Detect which cell encompasses the target text, then output its [x, y] center coordinate. 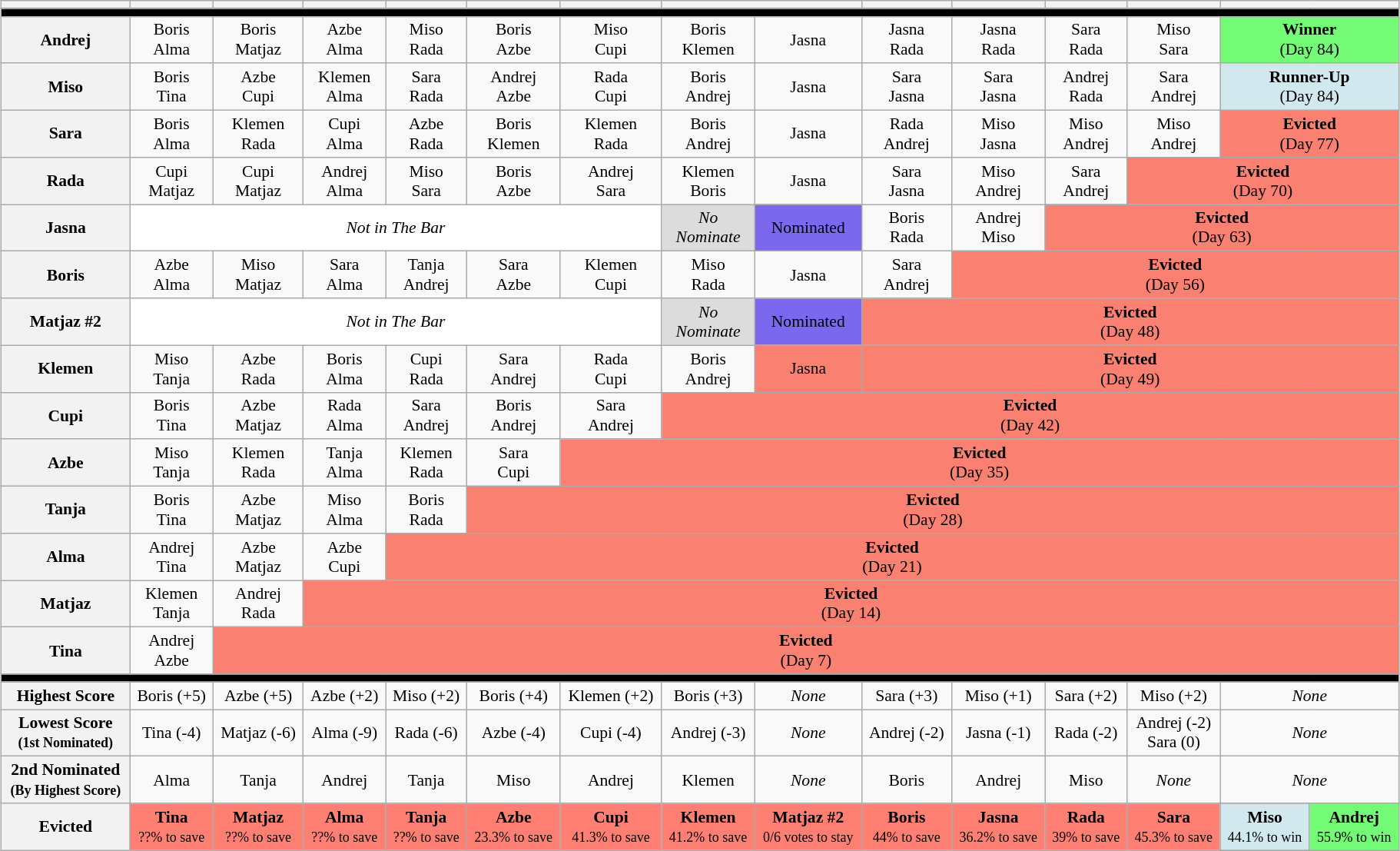
RadaAndrej [907, 134]
Boris44% to save [907, 827]
TanjaAlma [344, 463]
Rada [66, 181]
Highest Score [66, 696]
SaraCupi [513, 463]
Azbe [66, 463]
Azbe23.3% to save [513, 827]
Evicted (Day 42) [1030, 415]
Rada (-6) [426, 733]
KlemenAlma [344, 88]
Matjaz #20/6 votes to stay [808, 827]
Evicted (Day 49) [1130, 369]
Matjaz (-6) [258, 733]
Sara (+3) [907, 696]
Runner-Up (Day 84) [1309, 88]
Evicted (Day 21) [893, 557]
Tina [66, 650]
Tanja??% to save [426, 827]
MisoAlma [344, 510]
Evicted (Day 35) [979, 463]
Cupi41.3% to save [611, 827]
KlemenBoris [708, 181]
Evicted (Day 77) [1309, 134]
Alma (-9) [344, 733]
Evicted (Day 28) [933, 510]
Evicted (Day 63) [1222, 228]
AndrejMiso [997, 228]
Matjaz [66, 604]
Matjaz??% to save [258, 827]
SaraAlma [344, 275]
Klemen (+2) [611, 696]
Andrej (-2) [907, 733]
Lowest Score(1st Nominated) [66, 733]
Sara (+2) [1086, 696]
MisoJasna [997, 134]
MisoCupi [611, 40]
CupiAlma [344, 134]
AndrejAlma [344, 181]
Evicted (Day 56) [1175, 275]
2nd Nominated(By Highest Score) [66, 780]
Matjaz #2 [66, 321]
Evicted (Day 48) [1130, 321]
Evicted (Day 14) [851, 604]
Sara [66, 134]
Andrej (-3) [708, 733]
Winner (Day 84) [1309, 40]
Cupi [66, 415]
Jasna (-1) [997, 733]
Sara45.3% to save [1174, 827]
Evicted (Day 7) [805, 650]
MisoMatjaz [258, 275]
Miso (+1) [997, 696]
Azbe (-4) [513, 733]
Miso44.1% to win [1265, 827]
Cupi (-4) [611, 733]
Boris (+3) [708, 696]
BorisMatjaz [258, 40]
Tina (-4) [171, 733]
Evicted (Day 70) [1263, 181]
RadaAlma [344, 415]
Boris (+5) [171, 696]
Azbe (+5) [258, 696]
Evicted [66, 827]
Rada (-2) [1086, 733]
TanjaAndrej [426, 275]
KlemenCupi [611, 275]
Klemen41.2% to save [708, 827]
Alma??% to save [344, 827]
AndrejSara [611, 181]
Boris (+4) [513, 696]
Andrej55.9% to win [1354, 827]
Andrej (-2)Sara (0) [1174, 733]
KlemenTanja [171, 604]
AndrejTina [171, 557]
Rada39% to save [1086, 827]
Jasna36.2% to save [997, 827]
Tina??% to save [171, 827]
Azbe (+2) [344, 696]
SaraAzbe [513, 275]
CupiRada [426, 369]
